Scan for the cell matching the given text and deliver its (x, y) coordinate at center. 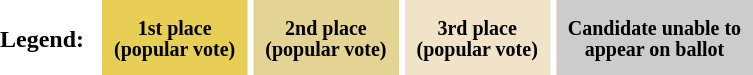
1st place(popular vote) (174, 38)
3rd place(popular vote) (478, 38)
2nd place(popular vote) (326, 38)
Legend: (48, 38)
Candidate unable to appear on ballot (654, 38)
